Provide the [X, Y] coordinate of the cell's center where the given text is located.  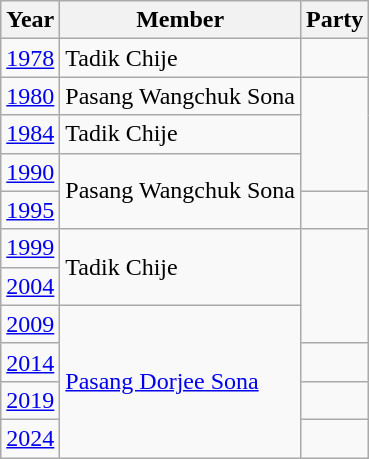
1984 [30, 134]
1999 [30, 248]
Year [30, 20]
Pasang Dorjee Sona [180, 381]
1990 [30, 172]
1980 [30, 96]
1978 [30, 58]
1995 [30, 210]
2014 [30, 362]
Party [334, 20]
2009 [30, 324]
2004 [30, 286]
2019 [30, 400]
2024 [30, 438]
Member [180, 20]
